Return (X, Y) of the center of cell containing provided text 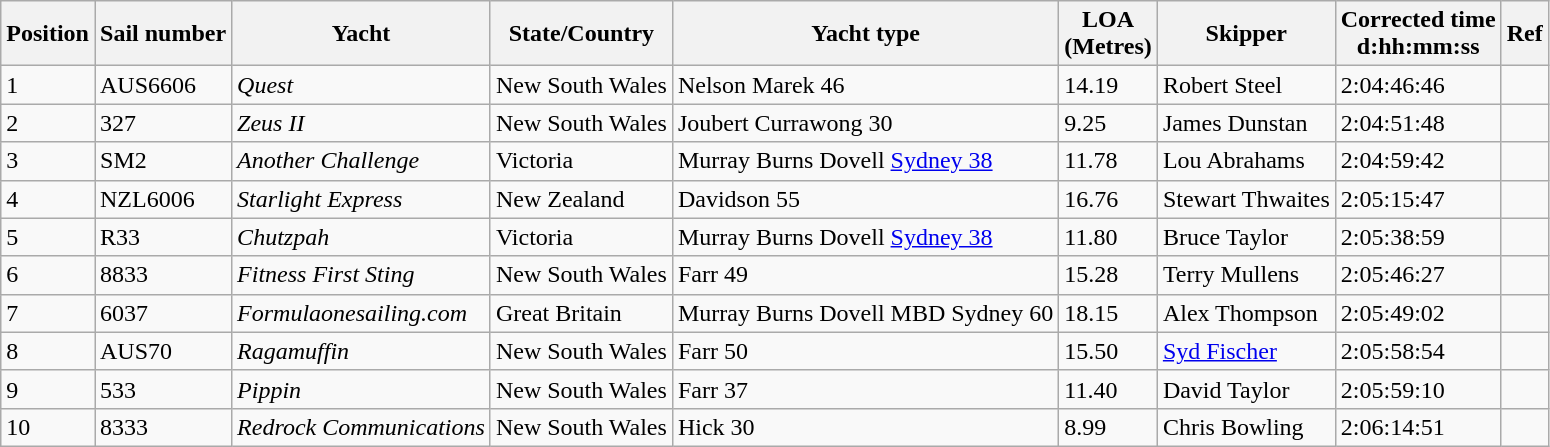
R33 (162, 237)
9.25 (1108, 123)
2:05:38:59 (1418, 237)
3 (48, 161)
AUS6606 (162, 85)
2:05:49:02 (1418, 313)
Farr 49 (865, 275)
Great Britain (581, 313)
Chris Bowling (1246, 427)
Pippin (362, 389)
8 (48, 351)
Terry Mullens (1246, 275)
Zeus II (362, 123)
Corrected time d:hh:mm:ss (1418, 34)
LOA (Metres) (1108, 34)
Skipper (1246, 34)
10 (48, 427)
Bruce Taylor (1246, 237)
Yacht (362, 34)
Chutzpah (362, 237)
Redrock Communications (362, 427)
Sail number (162, 34)
533 (162, 389)
2 (48, 123)
Lou Abrahams (1246, 161)
2:05:59:10 (1418, 389)
1 (48, 85)
Alex Thompson (1246, 313)
2:05:46:27 (1418, 275)
14.19 (1108, 85)
Ref (1524, 34)
Quest (362, 85)
11.80 (1108, 237)
Yacht type (865, 34)
Starlight Express (362, 199)
Nelson Marek 46 (865, 85)
11.40 (1108, 389)
2:04:51:48 (1418, 123)
Stewart Thwaites (1246, 199)
8.99 (1108, 427)
Syd Fischer (1246, 351)
2:05:15:47 (1418, 199)
State/Country (581, 34)
2:06:14:51 (1418, 427)
7 (48, 313)
18.15 (1108, 313)
15.28 (1108, 275)
15.50 (1108, 351)
16.76 (1108, 199)
2:04:59:42 (1418, 161)
Formulaonesailing.com (362, 313)
Robert Steel (1246, 85)
New Zealand (581, 199)
Another Challenge (362, 161)
Farr 50 (865, 351)
Murray Burns Dovell MBD Sydney 60 (865, 313)
Fitness First Sting (362, 275)
4 (48, 199)
6 (48, 275)
2:05:58:54 (1418, 351)
2:04:46:46 (1418, 85)
Hick 30 (865, 427)
327 (162, 123)
11.78 (1108, 161)
Joubert Currawong 30 (865, 123)
6037 (162, 313)
8833 (162, 275)
Farr 37 (865, 389)
Position (48, 34)
Davidson 55 (865, 199)
NZL6006 (162, 199)
AUS70 (162, 351)
5 (48, 237)
9 (48, 389)
David Taylor (1246, 389)
Ragamuffin (362, 351)
SM2 (162, 161)
8333 (162, 427)
James Dunstan (1246, 123)
